For the text-containing cell, return its midpoint in (x, y) coordinate format. 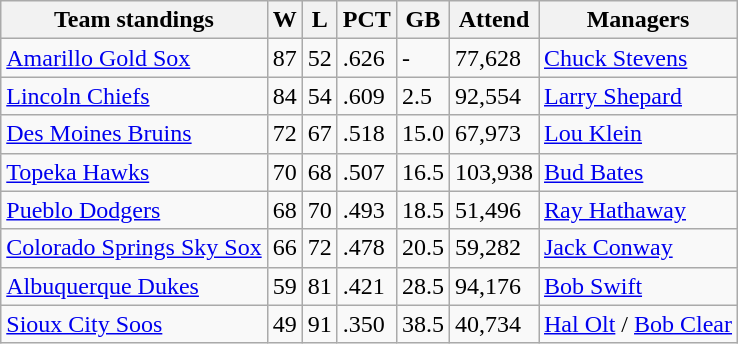
.518 (366, 134)
.478 (366, 248)
W (284, 20)
94,176 (494, 286)
87 (284, 58)
15.0 (422, 134)
Des Moines Bruins (134, 134)
Jack Conway (638, 248)
Attend (494, 20)
67,973 (494, 134)
.507 (366, 172)
20.5 (422, 248)
.350 (366, 324)
67 (320, 134)
Team standings (134, 20)
2.5 (422, 96)
Colorado Springs Sky Sox (134, 248)
16.5 (422, 172)
Bud Bates (638, 172)
81 (320, 286)
92,554 (494, 96)
84 (284, 96)
GB (422, 20)
Amarillo Gold Sox (134, 58)
.421 (366, 286)
54 (320, 96)
Managers (638, 20)
.493 (366, 210)
.626 (366, 58)
- (422, 58)
Pueblo Dodgers (134, 210)
103,938 (494, 172)
Topeka Hawks (134, 172)
Lincoln Chiefs (134, 96)
51,496 (494, 210)
40,734 (494, 324)
Lou Klein (638, 134)
91 (320, 324)
Ray Hathaway (638, 210)
52 (320, 58)
38.5 (422, 324)
18.5 (422, 210)
Chuck Stevens (638, 58)
49 (284, 324)
Larry Shepard (638, 96)
L (320, 20)
PCT (366, 20)
28.5 (422, 286)
66 (284, 248)
.609 (366, 96)
Bob Swift (638, 286)
59,282 (494, 248)
Albuquerque Dukes (134, 286)
Sioux City Soos (134, 324)
77,628 (494, 58)
59 (284, 286)
Hal Olt / Bob Clear (638, 324)
